Provide the (x, y) coordinate of the cell's center where the given text is located.  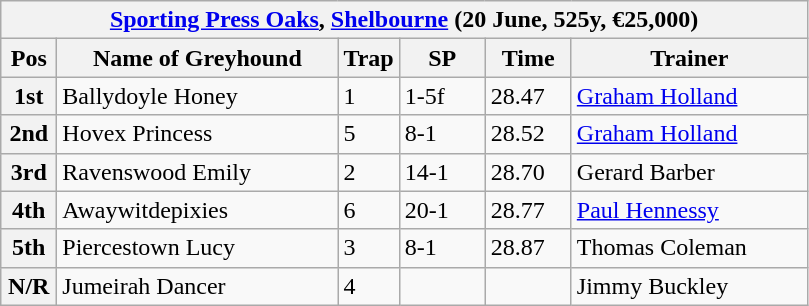
28.70 (528, 172)
28.52 (528, 134)
Paul Hennessy (689, 210)
20-1 (442, 210)
1-5f (442, 96)
Sporting Press Oaks, Shelbourne (20 June, 525y, €25,000) (404, 20)
Jumeirah Dancer (198, 286)
2 (368, 172)
N/R (29, 286)
3 (368, 248)
5 (368, 134)
Piercestown Lucy (198, 248)
Name of Greyhound (198, 58)
28.87 (528, 248)
Pos (29, 58)
28.77 (528, 210)
2nd (29, 134)
Awaywitdepixies (198, 210)
4 (368, 286)
Jimmy Buckley (689, 286)
3rd (29, 172)
Trainer (689, 58)
Gerard Barber (689, 172)
Thomas Coleman (689, 248)
14-1 (442, 172)
5th (29, 248)
Trap (368, 58)
4th (29, 210)
Hovex Princess (198, 134)
SP (442, 58)
Ravenswood Emily (198, 172)
Ballydoyle Honey (198, 96)
1 (368, 96)
6 (368, 210)
1st (29, 96)
Time (528, 58)
28.47 (528, 96)
